Output the (x, y) coordinate of the center of the cell containing the given text.  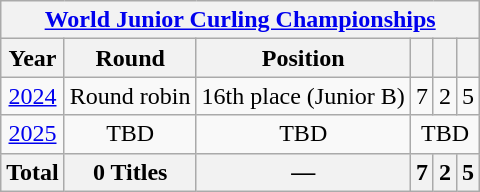
Total (33, 172)
2025 (33, 134)
Year (33, 58)
2024 (33, 96)
Round robin (130, 96)
Position (303, 58)
World Junior Curling Championships (240, 20)
— (303, 172)
0 Titles (130, 172)
Round (130, 58)
16th place (Junior B) (303, 96)
